Determine the [x, y] coordinate at the center of the cell enclosing the given text.  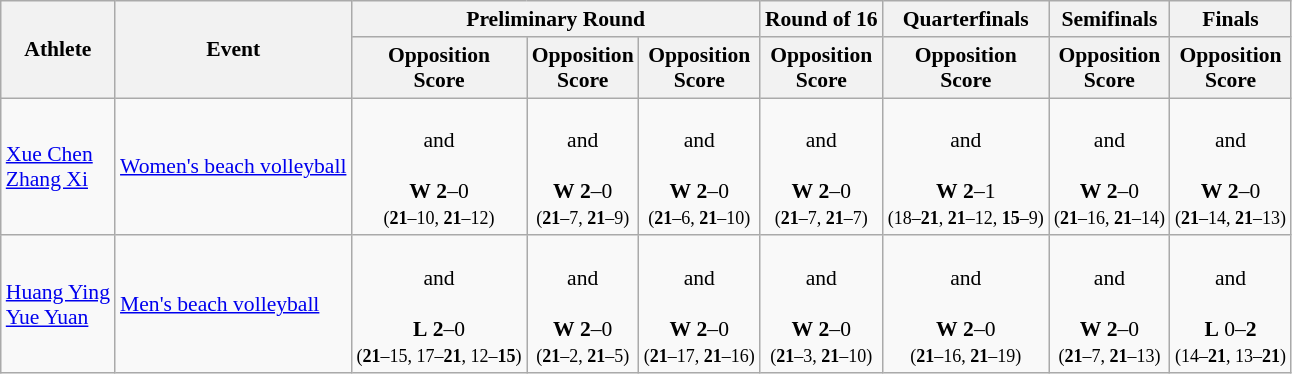
Xue Chen Zhang Xi [58, 167]
Women's beach volleyball [233, 167]
andW 2–0(21–14, 21–13) [1230, 167]
andW 2–0(21–16, 21–14) [1110, 167]
Semifinals [1110, 19]
andW 2–1(18–21, 21–12, 15–9) [966, 167]
Quarterfinals [966, 19]
andL 0–2(14–21, 13–21) [1230, 305]
andL 2–0(21–15, 17–21, 12–15) [438, 305]
Preliminary Round [555, 19]
andW 2–0(21–2, 21–5) [583, 305]
Men's beach volleyball [233, 305]
andW 2–0(21–17, 21–16) [700, 305]
Round of 16 [822, 19]
Athlete [58, 50]
andW 2–0(21–7, 21–13) [1110, 305]
Finals [1230, 19]
andW 2–0(21–16, 21–19) [966, 305]
andW 2–0(21–3, 21–10) [822, 305]
Huang Ying Yue Yuan [58, 305]
andW 2–0(21–7, 21–9) [583, 167]
andW 2–0(21–7, 21–7) [822, 167]
Event [233, 50]
andW 2–0(21–10, 21–12) [438, 167]
andW 2–0(21–6, 21–10) [700, 167]
